Return [x, y] of the center of cell containing provided text 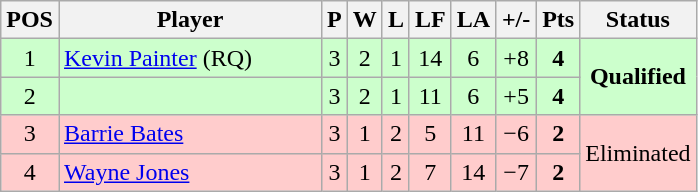
5 [430, 134]
Eliminated [638, 153]
POS [30, 20]
Pts [558, 20]
L [396, 20]
LF [430, 20]
−7 [516, 172]
+5 [516, 96]
LA [473, 20]
Kevin Painter (RQ) [190, 58]
W [364, 20]
Wayne Jones [190, 172]
+8 [516, 58]
7 [430, 172]
Status [638, 20]
+/- [516, 20]
Barrie Bates [190, 134]
Qualified [638, 77]
Player [190, 20]
−6 [516, 134]
P [335, 20]
